For the text-containing cell, return its midpoint in [x, y] coordinate format. 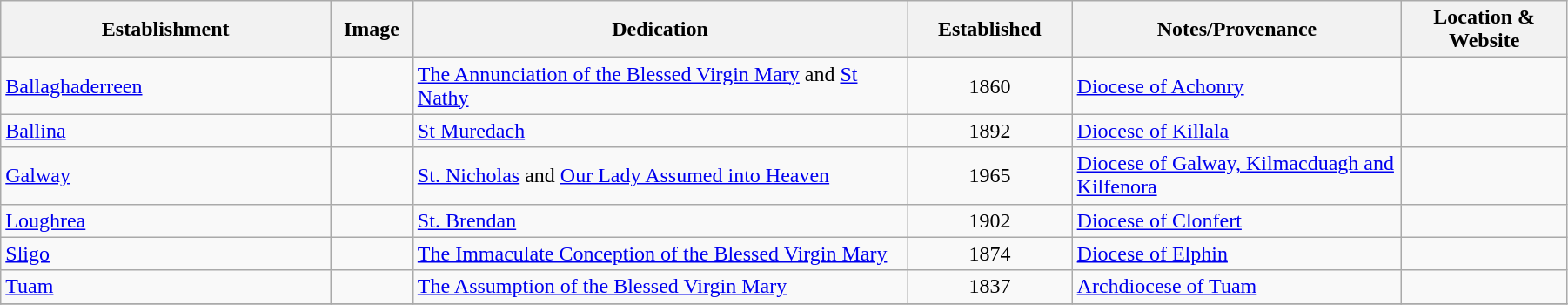
St Muredach [660, 131]
1965 [990, 176]
1860 [990, 85]
1892 [990, 131]
Diocese of Galway, Kilmacduagh and Kilfenora [1237, 176]
1837 [990, 287]
The Immaculate Conception of the Blessed Virgin Mary [660, 254]
Dedication [660, 30]
1874 [990, 254]
Galway [165, 176]
Location & Website [1484, 30]
The Annunciation of the Blessed Virgin Mary and St Nathy [660, 85]
Ballina [165, 131]
Ballaghaderreen [165, 85]
Archdiocese of Tuam [1237, 287]
1902 [990, 220]
St. Brendan [660, 220]
Sligo [165, 254]
Diocese of Killala [1237, 131]
St. Nicholas and Our Lady Assumed into Heaven [660, 176]
Tuam [165, 287]
Loughrea [165, 220]
Notes/Provenance [1237, 30]
Diocese of Clonfert [1237, 220]
Established [990, 30]
The Assumption of the Blessed Virgin Mary [660, 287]
Establishment [165, 30]
Image [372, 30]
Diocese of Elphin [1237, 254]
Diocese of Achonry [1237, 85]
